From the cell containing the given text, extract its center point as [x, y] coordinate. 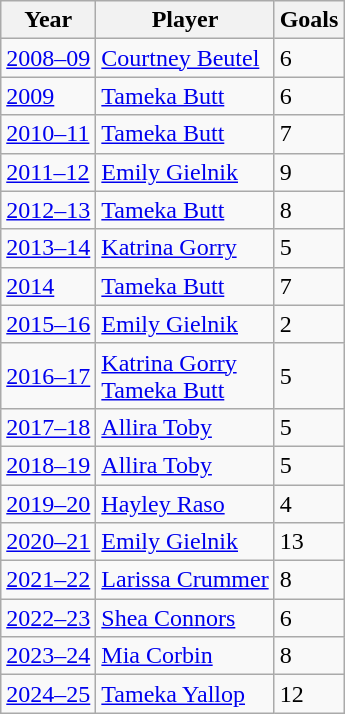
13 [309, 542]
Hayley Raso [185, 503]
Larissa Crummer [185, 580]
2021–22 [48, 580]
Tameka Yallop [185, 694]
4 [309, 503]
2 [309, 324]
Katrina Gorry [185, 248]
Courtney Beutel [185, 58]
2016–17 [48, 376]
2018–19 [48, 465]
Player [185, 20]
2010–11 [48, 134]
2011–12 [48, 172]
2020–21 [48, 542]
2009 [48, 96]
Shea Connors [185, 618]
2024–25 [48, 694]
2017–18 [48, 427]
2012–13 [48, 210]
2014 [48, 286]
2022–23 [48, 618]
Mia Corbin [185, 656]
Katrina Gorry Tameka Butt [185, 376]
2019–20 [48, 503]
Year [48, 20]
9 [309, 172]
12 [309, 694]
Goals [309, 20]
2023–24 [48, 656]
2015–16 [48, 324]
2013–14 [48, 248]
2008–09 [48, 58]
